Determine the (X, Y) coordinate at the center of the cell enclosing the given text.  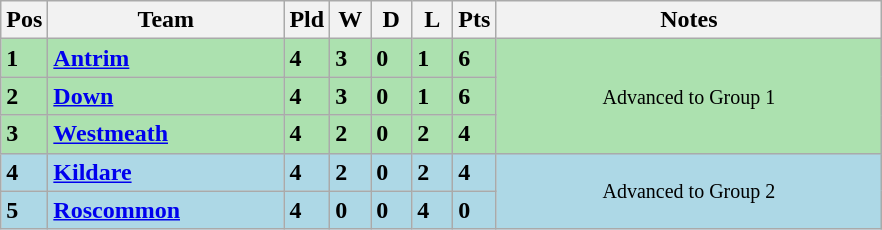
Advanced to Group 1 (689, 96)
Roscommon (166, 210)
Down (166, 96)
Notes (689, 20)
W (350, 20)
D (392, 20)
Pts (474, 20)
Advanced to Group 2 (689, 191)
L (432, 20)
Antrim (166, 58)
Pld (307, 20)
Pos (24, 20)
Team (166, 20)
Westmeath (166, 134)
5 (24, 210)
Kildare (166, 172)
